Pinpoint the cell where the given text exists, returning its [X, Y] midpoint coordinate. 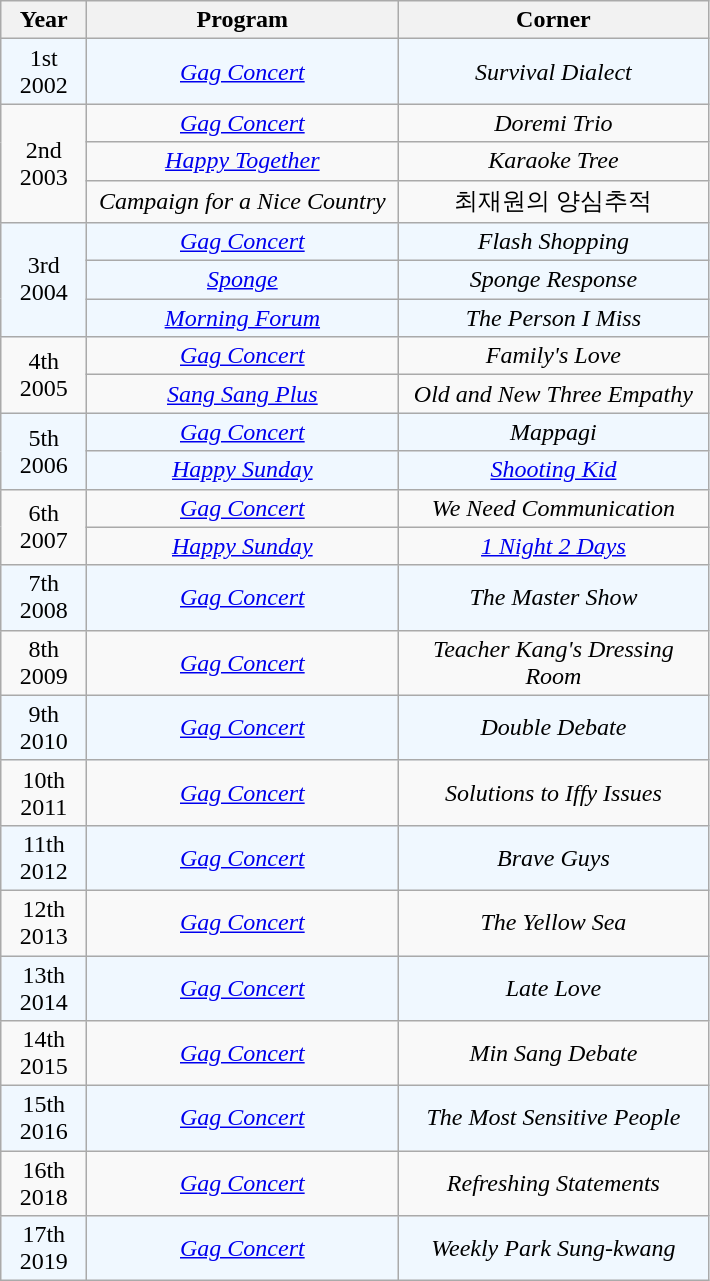
5th 2006 [44, 451]
12th 2013 [44, 922]
Sponge [242, 280]
3rd 2004 [44, 280]
Refreshing Statements [554, 1184]
Karaoke Tree [554, 161]
Happy Together [242, 161]
Old and New Three Empathy [554, 394]
Shooting Kid [554, 470]
The Person I Miss [554, 318]
Doremi Trio [554, 123]
2nd 2003 [44, 164]
Survival Dialect [554, 72]
Morning Forum [242, 318]
13th 2014 [44, 988]
17th 2019 [44, 1248]
Min Sang Debate [554, 1054]
최재원의 양심추적 [554, 202]
The Master Show [554, 598]
11th 2012 [44, 858]
Corner [554, 20]
The Most Sensitive People [554, 1118]
Program [242, 20]
Teacher Kang's Dressing Room [554, 662]
14th 2015 [44, 1054]
7th 2008 [44, 598]
The Yellow Sea [554, 922]
Campaign for a Nice Country [242, 202]
Late Love [554, 988]
We Need Communication [554, 508]
Double Debate [554, 728]
15th 2016 [44, 1118]
Solutions to Iffy Issues [554, 792]
Sponge Response [554, 280]
9th 2010 [44, 728]
8th 2009 [44, 662]
1st 2002 [44, 72]
10th 2011 [44, 792]
16th 2018 [44, 1184]
Flash Shopping [554, 242]
Sang Sang Plus [242, 394]
Brave Guys [554, 858]
6th 2007 [44, 527]
1 Night 2 Days [554, 546]
Mappagi [554, 432]
4th 2005 [44, 375]
Year [44, 20]
Weekly Park Sung-kwang [554, 1248]
Family's Love [554, 356]
